Scan for the cell matching the given text and deliver its (X, Y) coordinate at center. 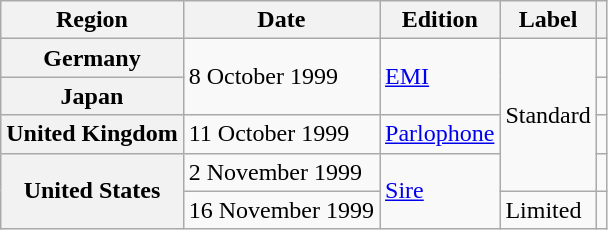
Standard (548, 115)
8 October 1999 (281, 77)
Sire (440, 191)
Germany (92, 58)
United Kingdom (92, 134)
Region (92, 20)
Parlophone (440, 134)
Limited (548, 210)
EMI (440, 77)
Date (281, 20)
Label (548, 20)
Edition (440, 20)
Japan (92, 96)
United States (92, 191)
16 November 1999 (281, 210)
2 November 1999 (281, 172)
11 October 1999 (281, 134)
